Provide the (X, Y) coordinate of the cell's center where the given text is located.  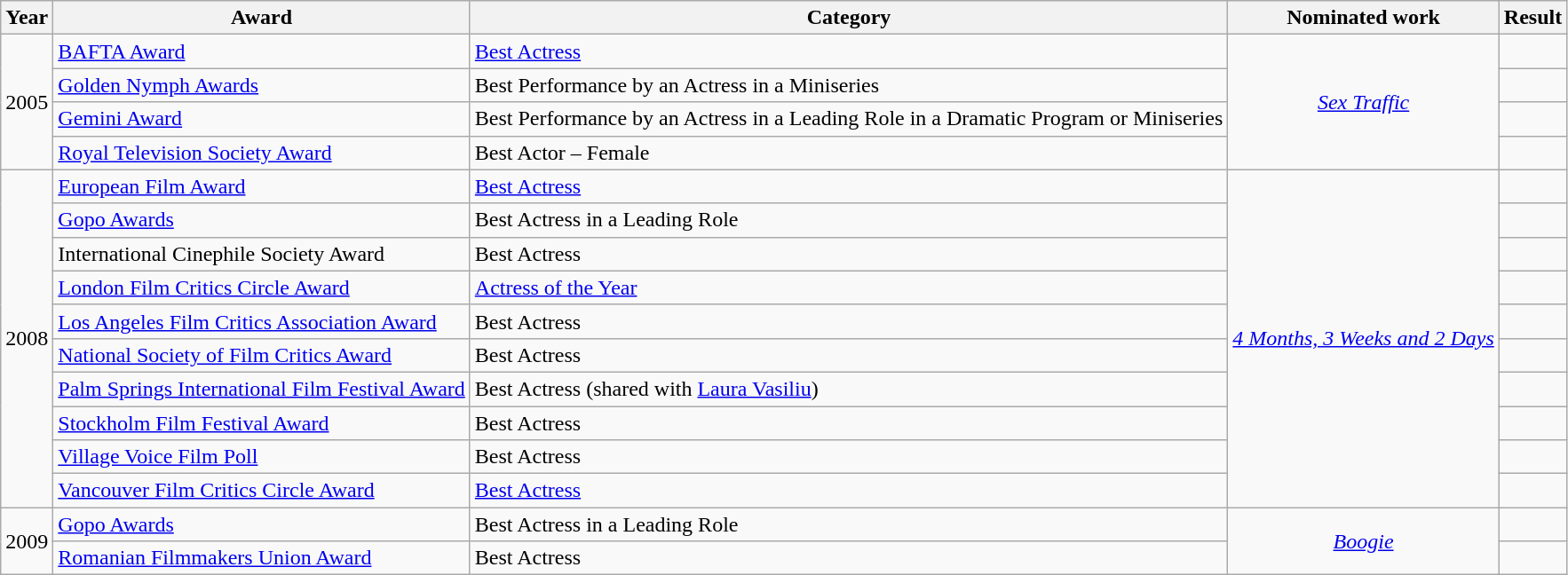
Category (849, 18)
4 Months, 3 Weeks and 2 Days (1364, 339)
London Film Critics Circle Award (262, 287)
Best Performance by an Actress in a Leading Role in a Dramatic Program or Miniseries (849, 119)
Vancouver Film Critics Circle Award (262, 491)
2008 (27, 339)
2005 (27, 102)
Best Performance by an Actress in a Miniseries (849, 85)
Gemini Award (262, 119)
National Society of Film Critics Award (262, 355)
BAFTA Award (262, 51)
Award (262, 18)
Golden Nymph Awards (262, 85)
Village Voice Film Poll (262, 457)
European Film Award (262, 186)
Los Angeles Film Critics Association Award (262, 321)
Actress of the Year (849, 287)
International Cinephile Society Award (262, 254)
Nominated work (1364, 18)
Result (1532, 18)
Palm Springs International Film Festival Award (262, 389)
2009 (27, 541)
Royal Television Society Award (262, 153)
Romanian Filmmakers Union Award (262, 558)
Year (27, 18)
Best Actor – Female (849, 153)
Best Actress (shared with Laura Vasiliu) (849, 389)
Sex Traffic (1364, 102)
Boogie (1364, 541)
Stockholm Film Festival Award (262, 423)
